Provide the (x, y) coordinate of the cell's center where the given text is located.  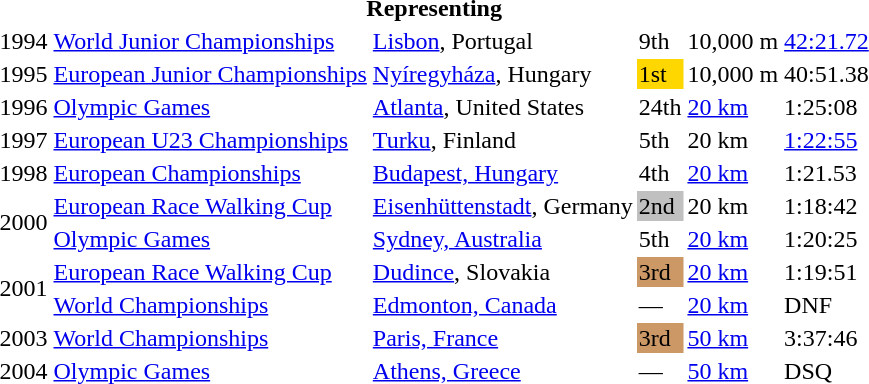
Lisbon, Portugal (502, 41)
1st (660, 74)
Turku, Finland (502, 140)
Eisenhüttenstadt, Germany (502, 206)
Budapest, Hungary (502, 173)
European Junior Championships (210, 74)
50 km (733, 338)
Nyíregyháza, Hungary (502, 74)
Paris, France (502, 338)
European U23 Championships (210, 140)
2nd (660, 206)
4th (660, 173)
— (660, 305)
Atlanta, United States (502, 107)
Sydney, Australia (502, 239)
World Junior Championships (210, 41)
Dudince, Slovakia (502, 272)
24th (660, 107)
Edmonton, Canada (502, 305)
European Championships (210, 173)
9th (660, 41)
